Find where the given text appears and provide that cell's center as (X, Y) coordinate. 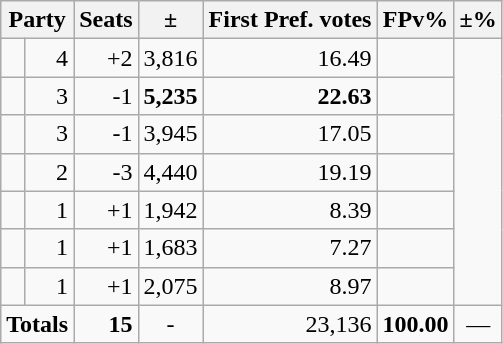
— (478, 324)
5,235 (170, 96)
+2 (106, 58)
FPv% (416, 20)
1,942 (170, 210)
2 (48, 172)
First Pref. votes (290, 20)
7.27 (290, 248)
2,075 (170, 286)
100.00 (416, 324)
15 (106, 324)
Seats (106, 20)
-3 (106, 172)
23,136 (290, 324)
17.05 (290, 134)
4,440 (170, 172)
Totals (38, 324)
- (170, 324)
±% (478, 20)
16.49 (290, 58)
Party (38, 20)
1,683 (170, 248)
19.19 (290, 172)
8.97 (290, 286)
4 (48, 58)
8.39 (290, 210)
± (170, 20)
22.63 (290, 96)
3,945 (170, 134)
3,816 (170, 58)
